Return the [x, y] coordinate for the center point of the cell that contains the specified text.  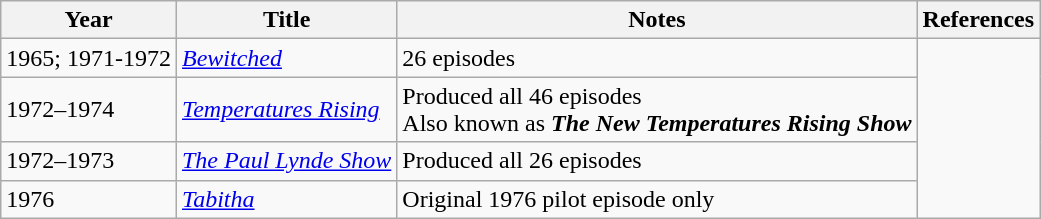
Notes [657, 20]
Temperatures Rising [286, 110]
1976 [89, 199]
Year [89, 20]
The Paul Lynde Show [286, 161]
1965; 1971-1972 [89, 58]
1972–1973 [89, 161]
Produced all 46 episodes Also known as The New Temperatures Rising Show [657, 110]
References [978, 20]
1972–1974 [89, 110]
Produced all 26 episodes [657, 161]
Original 1976 pilot episode only [657, 199]
Bewitched [286, 58]
Tabitha [286, 199]
Title [286, 20]
26 episodes [657, 58]
